Provide the [X, Y] coordinate of the cell's center where the given text is located.  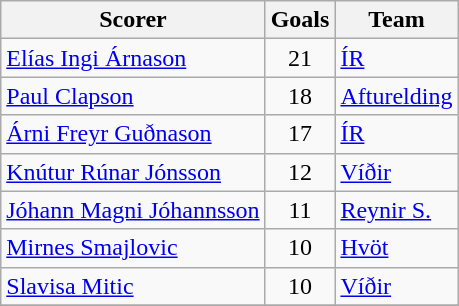
Elías Ingi Árnason [133, 58]
17 [300, 134]
Paul Clapson [133, 96]
12 [300, 172]
Knútur Rúnar Jónsson [133, 172]
Scorer [133, 20]
Árni Freyr Guðnason [133, 134]
Jóhann Magni Jóhannsson [133, 210]
Mirnes Smajlovic [133, 248]
18 [300, 96]
11 [300, 210]
Team [396, 20]
Afturelding [396, 96]
Goals [300, 20]
21 [300, 58]
Hvöt [396, 248]
Slavisa Mitic [133, 286]
Reynir S. [396, 210]
